Pinpoint the cell where the given text exists, returning its (x, y) midpoint coordinate. 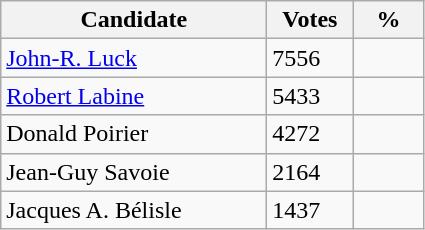
Jean-Guy Savoie (134, 172)
7556 (310, 58)
John-R. Luck (134, 58)
5433 (310, 96)
Robert Labine (134, 96)
4272 (310, 134)
Donald Poirier (134, 134)
Jacques A. Bélisle (134, 210)
% (388, 20)
Votes (310, 20)
Candidate (134, 20)
1437 (310, 210)
2164 (310, 172)
